Find where the given text appears and provide that cell's center as (x, y) coordinate. 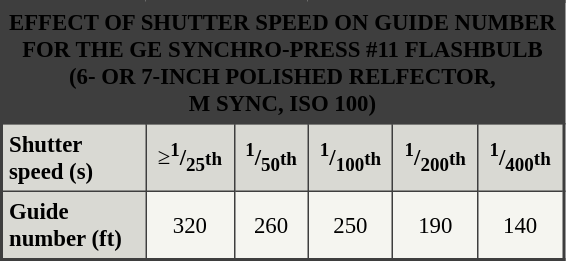
1/50th (271, 158)
320 (190, 225)
260 (271, 225)
250 (350, 225)
Shutterspeed (s) (74, 158)
≥1/25th (190, 158)
190 (436, 225)
1/200th (436, 158)
140 (521, 225)
EFFECT OF SHUTTER SPEED ON GUIDE NUMBERFOR THE GE SYNCHRO-PRESS #11 FLASHBULB(6- OR 7-INCH POLISHED RELFECTOR,M SYNC, ISO 100) (283, 63)
1/400th (521, 158)
Guidenumber (ft) (74, 225)
1/100th (350, 158)
